Return the [X, Y] coordinate for the center point of the cell that contains the specified text.  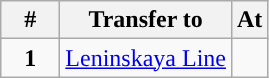
1 [30, 58]
# [30, 20]
Transfer to [146, 20]
At [249, 20]
Leninskaya Line [146, 58]
